For the text-containing cell, return its midpoint in (X, Y) coordinate format. 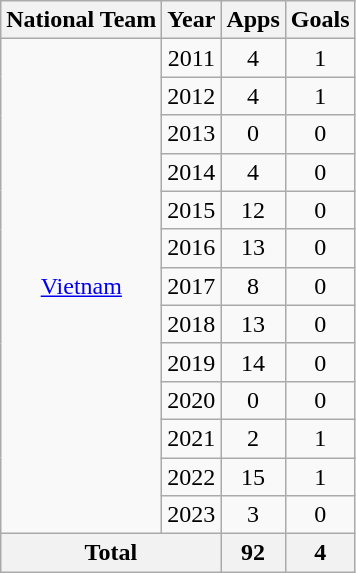
8 (253, 286)
14 (253, 362)
2016 (192, 248)
National Team (82, 20)
2022 (192, 477)
2012 (192, 96)
92 (253, 553)
Apps (253, 20)
2 (253, 438)
2018 (192, 324)
Year (192, 20)
3 (253, 515)
2021 (192, 438)
Goals (320, 20)
2011 (192, 58)
Vietnam (82, 286)
12 (253, 210)
2014 (192, 172)
2019 (192, 362)
2013 (192, 134)
Total (111, 553)
2020 (192, 400)
2015 (192, 210)
2023 (192, 515)
2017 (192, 286)
15 (253, 477)
